For the text-containing cell, return its midpoint in [x, y] coordinate format. 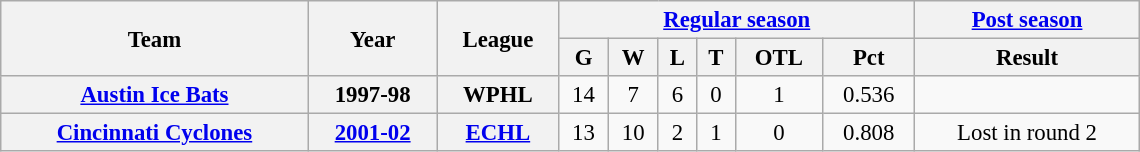
Pct [869, 58]
L [677, 58]
Team [154, 38]
2001-02 [372, 133]
13 [584, 133]
Cincinnati Cyclones [154, 133]
League [498, 38]
14 [584, 95]
6 [677, 95]
Austin Ice Bats [154, 95]
W [633, 58]
2 [677, 133]
0.536 [869, 95]
Year [372, 38]
10 [633, 133]
1997-98 [372, 95]
G [584, 58]
0.808 [869, 133]
7 [633, 95]
Lost in round 2 [1027, 133]
ECHL [498, 133]
Result [1027, 58]
OTL [779, 58]
WPHL [498, 95]
Regular season [737, 20]
T [716, 58]
Post season [1027, 20]
